Return the (x, y) coordinate for the center point of the cell that contains the specified text.  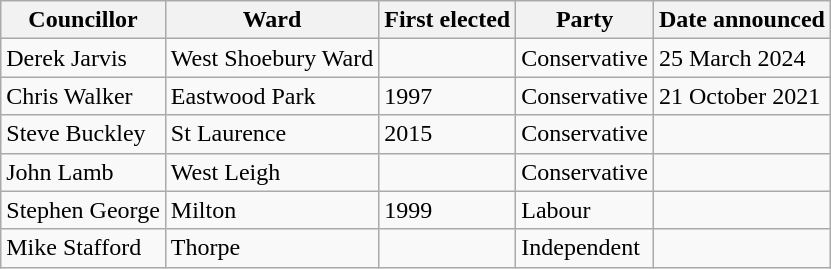
Councillor (84, 20)
Ward (272, 20)
West Leigh (272, 172)
Milton (272, 210)
First elected (448, 20)
John Lamb (84, 172)
Chris Walker (84, 96)
Labour (585, 210)
West Shoebury Ward (272, 58)
Thorpe (272, 248)
St Laurence (272, 134)
25 March 2024 (742, 58)
2015 (448, 134)
Eastwood Park (272, 96)
Derek Jarvis (84, 58)
1999 (448, 210)
Mike Stafford (84, 248)
Stephen George (84, 210)
Steve Buckley (84, 134)
21 October 2021 (742, 96)
Date announced (742, 20)
Independent (585, 248)
Party (585, 20)
1997 (448, 96)
